Provide the (X, Y) coordinate of the cell's center where the given text is located.  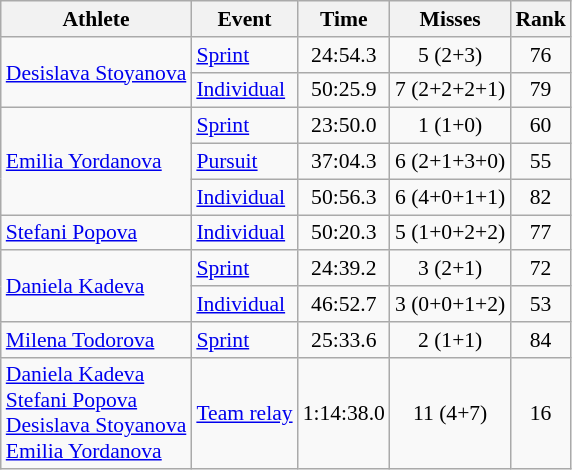
Daniela Kadeva (96, 286)
76 (540, 55)
16 (540, 413)
24:39.2 (344, 269)
3 (0+0+1+2) (450, 304)
Event (244, 19)
72 (540, 269)
Misses (450, 19)
79 (540, 90)
Time (344, 19)
25:33.6 (344, 340)
82 (540, 197)
53 (540, 304)
46:52.7 (344, 304)
Team relay (244, 413)
5 (1+0+2+2) (450, 233)
Stefani Popova (96, 233)
84 (540, 340)
3 (2+1) (450, 269)
50:25.9 (344, 90)
55 (540, 162)
11 (4+7) (450, 413)
24:54.3 (344, 55)
1:14:38.0 (344, 413)
5 (2+3) (450, 55)
1 (1+0) (450, 126)
Emilia Yordanova (96, 162)
Milena Todorova (96, 340)
Pursuit (244, 162)
Rank (540, 19)
50:56.3 (344, 197)
37:04.3 (344, 162)
77 (540, 233)
Athlete (96, 19)
Daniela KadevaStefani PopovaDesislava StoyanovaEmilia Yordanova (96, 413)
23:50.0 (344, 126)
7 (2+2+2+1) (450, 90)
2 (1+1) (450, 340)
50:20.3 (344, 233)
Desislava Stoyanova (96, 72)
6 (2+1+3+0) (450, 162)
60 (540, 126)
6 (4+0+1+1) (450, 197)
